Return (X, Y) of the center of cell containing provided text 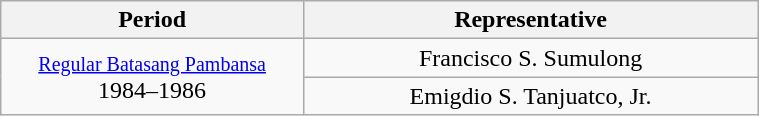
Period (152, 20)
Francisco S. Sumulong (530, 58)
Regular Batasang Pambansa1984–1986 (152, 77)
Representative (530, 20)
Emigdio S. Tanjuatco, Jr. (530, 96)
